Extract the (X, Y) coordinate from the center of the cell holding the provided text.  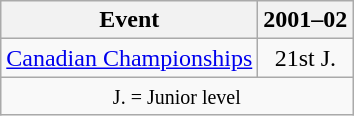
21st J. (306, 58)
J. = Junior level (177, 96)
Event (130, 20)
Canadian Championships (130, 58)
2001–02 (306, 20)
